Return (X, Y) of the center of cell containing provided text 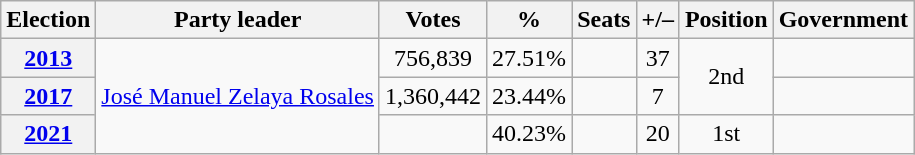
20 (658, 134)
1,360,442 (432, 96)
2021 (48, 134)
Government (843, 20)
2017 (48, 96)
40.23% (530, 134)
Party leader (238, 20)
7 (658, 96)
Position (726, 20)
37 (658, 58)
27.51% (530, 58)
2nd (726, 77)
756,839 (432, 58)
José Manuel Zelaya Rosales (238, 96)
+/– (658, 20)
2013 (48, 58)
Election (48, 20)
23.44% (530, 96)
% (530, 20)
Votes (432, 20)
Seats (604, 20)
1st (726, 134)
